Return (X, Y) of the center of cell containing provided text 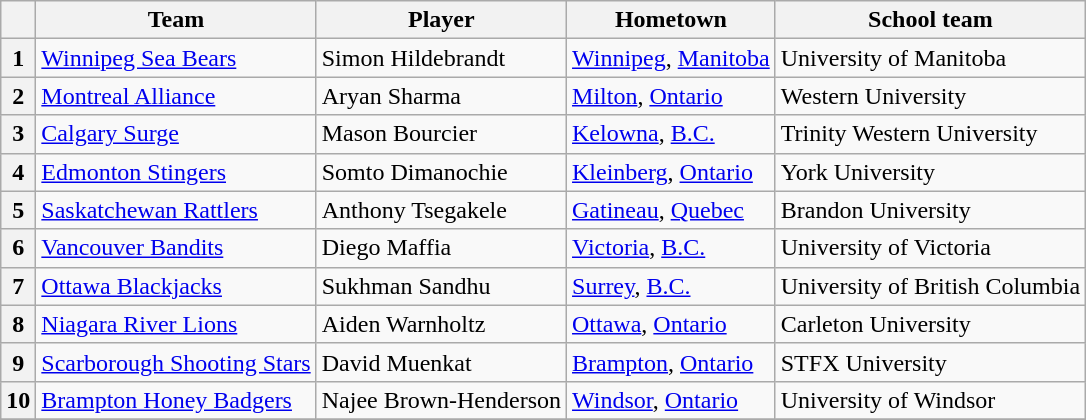
University of Victoria (930, 248)
Hometown (672, 20)
STFX University (930, 362)
Player (441, 20)
10 (18, 400)
University of British Columbia (930, 286)
University of Windsor (930, 400)
Calgary Surge (176, 134)
6 (18, 248)
Vancouver Bandits (176, 248)
Aryan Sharma (441, 96)
4 (18, 172)
Aiden Warnholtz (441, 324)
Ottawa, Ontario (672, 324)
York University (930, 172)
Mason Bourcier (441, 134)
Trinity Western University (930, 134)
8 (18, 324)
Winnipeg, Manitoba (672, 58)
9 (18, 362)
Saskatchewan Rattlers (176, 210)
Diego Maffia (441, 248)
David Muenkat (441, 362)
Brampton, Ontario (672, 362)
3 (18, 134)
Montreal Alliance (176, 96)
Victoria, B.C. (672, 248)
Winnipeg Sea Bears (176, 58)
Sukhman Sandhu (441, 286)
Milton, Ontario (672, 96)
Team (176, 20)
7 (18, 286)
Edmonton Stingers (176, 172)
2 (18, 96)
Kleinberg, Ontario (672, 172)
Western University (930, 96)
Surrey, B.C. (672, 286)
Somto Dimanochie (441, 172)
Windsor, Ontario (672, 400)
Ottawa Blackjacks (176, 286)
University of Manitoba (930, 58)
School team (930, 20)
5 (18, 210)
Simon Hildebrandt (441, 58)
Carleton University (930, 324)
Scarborough Shooting Stars (176, 362)
Anthony Tsegakele (441, 210)
Najee Brown-Henderson (441, 400)
Kelowna, B.C. (672, 134)
Gatineau, Quebec (672, 210)
Brandon University (930, 210)
Niagara River Lions (176, 324)
Brampton Honey Badgers (176, 400)
1 (18, 58)
